From the cell containing the given text, extract its center point as [x, y] coordinate. 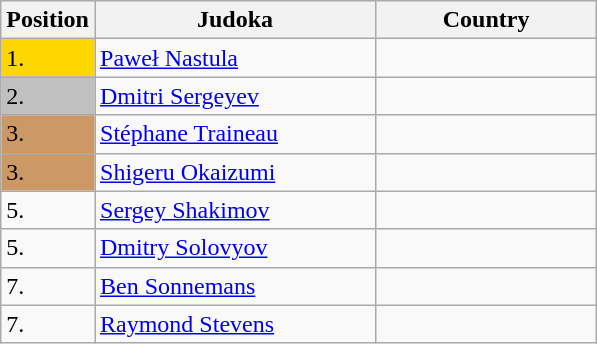
Judoka [234, 20]
Sergey Shakimov [234, 210]
Dmitry Solovyov [234, 248]
Raymond Stevens [234, 324]
Position [48, 20]
1. [48, 58]
2. [48, 96]
Ben Sonnemans [234, 286]
Dmitri Sergeyev [234, 96]
Paweł Nastula [234, 58]
Stéphane Traineau [234, 134]
Country [486, 20]
Shigeru Okaizumi [234, 172]
